Return (x, y) of the center of cell containing provided text 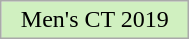
Men's CT 2019 (95, 20)
